Identify which cell holds the provided text, then report its (X, Y) central coordinate. 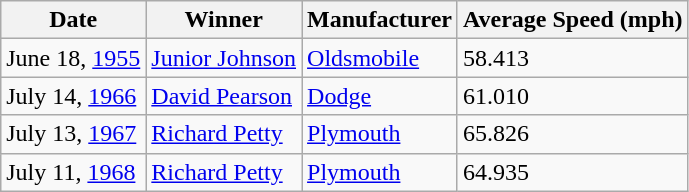
58.413 (572, 58)
Dodge (380, 96)
July 14, 1966 (74, 96)
July 11, 1968 (74, 172)
July 13, 1967 (74, 134)
Winner (224, 20)
June 18, 1955 (74, 58)
61.010 (572, 96)
65.826 (572, 134)
64.935 (572, 172)
David Pearson (224, 96)
Manufacturer (380, 20)
Date (74, 20)
Junior Johnson (224, 58)
Oldsmobile (380, 58)
Average Speed (mph) (572, 20)
